Return the [X, Y] coordinate for the center point of the cell that contains the specified text.  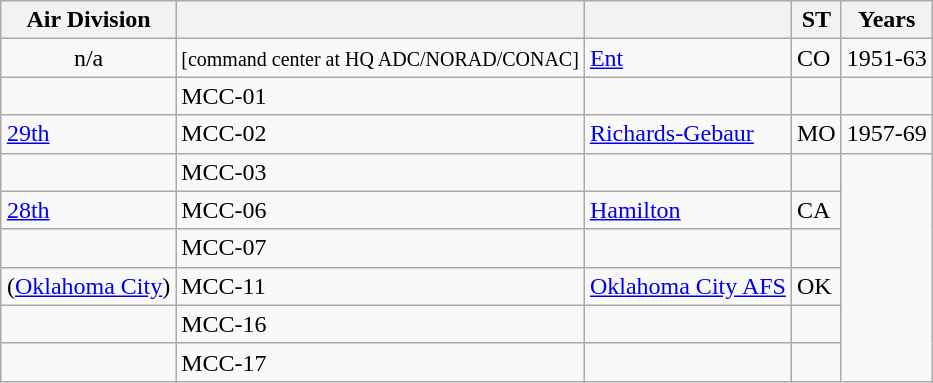
MCC-11 [380, 286]
CO [816, 58]
MCC-01 [380, 96]
n/a [88, 58]
1951-63 [886, 58]
CA [816, 210]
Air Division [88, 20]
MCC-03 [380, 172]
MCC-06 [380, 210]
29th [88, 134]
MCC-16 [380, 324]
Richards-Gebaur [688, 134]
28th [88, 210]
Hamilton [688, 210]
MCC-07 [380, 248]
[command center at HQ ADC/NORAD/CONAC] [380, 58]
OK [816, 286]
MCC-17 [380, 362]
MCC-02 [380, 134]
(Oklahoma City) [88, 286]
Ent [688, 58]
Years [886, 20]
1957-69 [886, 134]
MO [816, 134]
ST [816, 20]
Oklahoma City AFS [688, 286]
